Search for the cell housing the specified text and yield its (x, y) center coordinate. 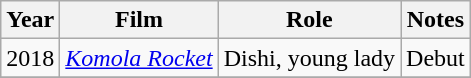
Notes (436, 20)
Debut (436, 58)
Year (30, 20)
Dishi, young lady (309, 58)
2018 (30, 58)
Film (139, 20)
Komola Rocket (139, 58)
Role (309, 20)
